Provide the [X, Y] coordinate of the cell's center where the given text is located.  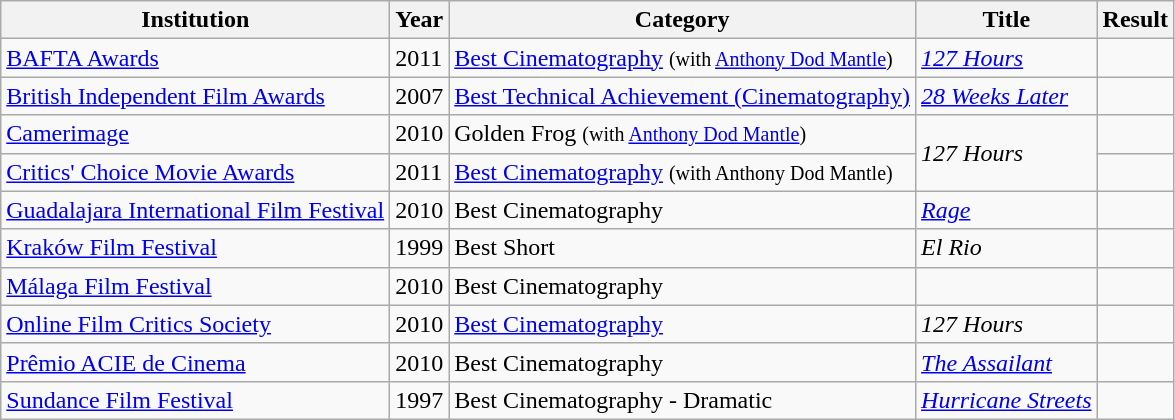
Hurricane Streets [1006, 400]
Prêmio ACIE de Cinema [196, 362]
1999 [420, 248]
Critics' Choice Movie Awards [196, 172]
Kraków Film Festival [196, 248]
Best Cinematography - Dramatic [682, 400]
Year [420, 20]
Title [1006, 20]
Best Short [682, 248]
The Assailant [1006, 362]
Guadalajara International Film Festival [196, 210]
2007 [420, 96]
El Rio [1006, 248]
28 Weeks Later [1006, 96]
Rage [1006, 210]
Institution [196, 20]
Best Technical Achievement (Cinematography) [682, 96]
British Independent Film Awards [196, 96]
Camerimage [196, 134]
Category [682, 20]
1997 [420, 400]
Result [1135, 20]
Golden Frog (with Anthony Dod Mantle) [682, 134]
BAFTA Awards [196, 58]
Málaga Film Festival [196, 286]
Online Film Critics Society [196, 324]
Sundance Film Festival [196, 400]
